Identify which cell holds the provided text, then report its [X, Y] central coordinate. 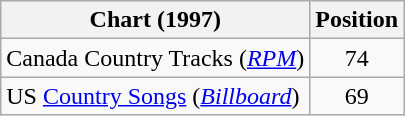
74 [357, 58]
Canada Country Tracks (RPM) [156, 58]
Position [357, 20]
US Country Songs (Billboard) [156, 96]
Chart (1997) [156, 20]
69 [357, 96]
